Capture the cell that displays the provided text and extract its [X, Y] central coordinate. 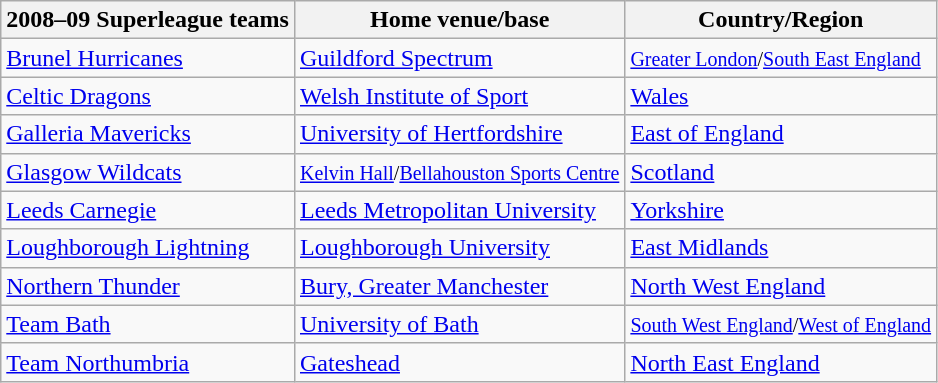
East of England [781, 134]
Galleria Mavericks [148, 134]
Yorkshire [781, 210]
South West England/West of England [781, 324]
Team Northumbria [148, 362]
Wales [781, 96]
Scotland [781, 172]
Guildford Spectrum [459, 58]
University of Bath [459, 324]
Bury, Greater Manchester [459, 286]
Loughborough Lightning [148, 248]
North East England [781, 362]
Gateshead [459, 362]
Team Bath [148, 324]
Welsh Institute of Sport [459, 96]
Northern Thunder [148, 286]
Celtic Dragons [148, 96]
Glasgow Wildcats [148, 172]
Country/Region [781, 20]
Home venue/base [459, 20]
University of Hertfordshire [459, 134]
Leeds Metropolitan University [459, 210]
2008–09 Superleague teams [148, 20]
Loughborough University [459, 248]
Brunel Hurricanes [148, 58]
Greater London/South East England [781, 58]
North West England [781, 286]
Leeds Carnegie [148, 210]
East Midlands [781, 248]
Kelvin Hall/Bellahouston Sports Centre [459, 172]
